Scan for the cell matching the given text and deliver its [x, y] coordinate at center. 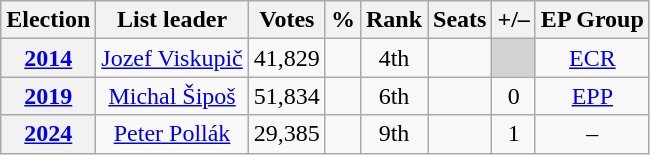
2014 [48, 58]
Rank [394, 20]
9th [394, 134]
EP Group [592, 20]
1 [514, 134]
6th [394, 96]
– [592, 134]
0 [514, 96]
Votes [286, 20]
Michal Šipoš [172, 96]
List leader [172, 20]
% [342, 20]
ECR [592, 58]
Election [48, 20]
41,829 [286, 58]
Jozef Viskupič [172, 58]
+/– [514, 20]
29,385 [286, 134]
Peter Pollák [172, 134]
Seats [460, 20]
2024 [48, 134]
EPP [592, 96]
51,834 [286, 96]
4th [394, 58]
2019 [48, 96]
